Find where the given text appears and provide that cell's center as (x, y) coordinate. 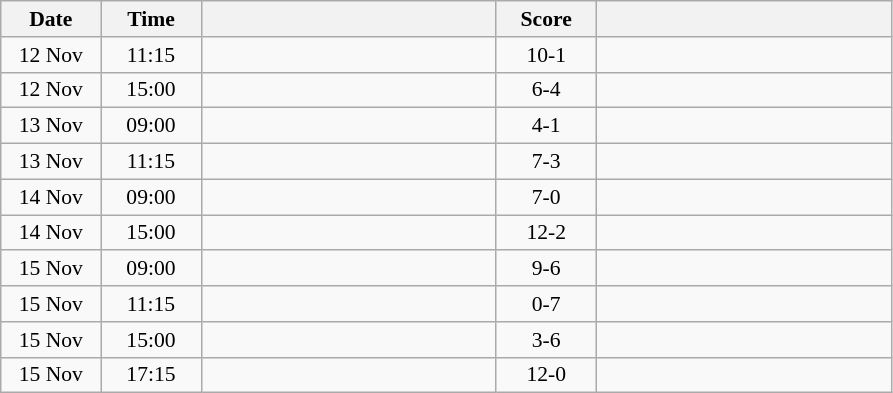
Time (151, 19)
6-4 (546, 90)
9-6 (546, 269)
Score (546, 19)
3-6 (546, 340)
12-0 (546, 375)
7-3 (546, 162)
4-1 (546, 126)
17:15 (151, 375)
7-0 (546, 197)
Date (51, 19)
12-2 (546, 233)
10-1 (546, 55)
0-7 (546, 304)
